Return the [x, y] coordinate for the center point of the cell that contains the specified text.  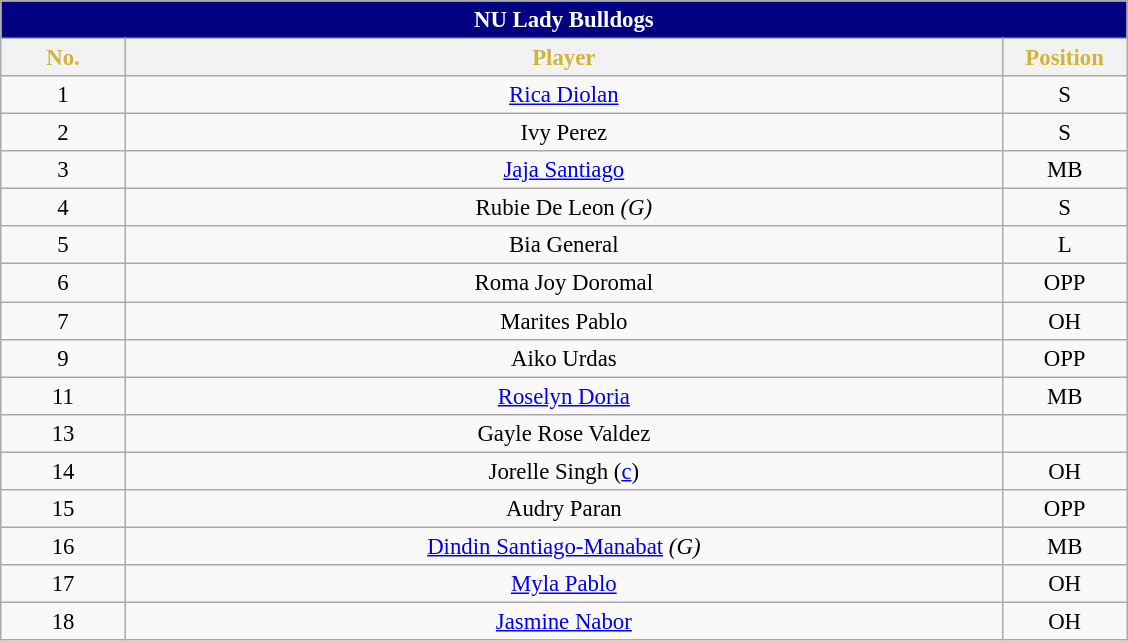
7 [64, 321]
Bia General [564, 245]
15 [64, 509]
9 [64, 358]
Roselyn Doria [564, 396]
17 [64, 584]
14 [64, 471]
6 [64, 283]
5 [64, 245]
Dindin Santiago-Manabat (G) [564, 546]
4 [64, 208]
Myla Pablo [564, 584]
Jorelle Singh (c) [564, 471]
3 [64, 170]
NU Lady Bulldogs [564, 20]
Rica Diolan [564, 95]
13 [64, 433]
Roma Joy Doromal [564, 283]
No. [64, 58]
L [1064, 245]
16 [64, 546]
Jaja Santiago [564, 170]
Marites Pablo [564, 321]
Jasmine Nabor [564, 621]
18 [64, 621]
Position [1064, 58]
Ivy Perez [564, 133]
1 [64, 95]
11 [64, 396]
Gayle Rose Valdez [564, 433]
Player [564, 58]
Rubie De Leon (G) [564, 208]
Aiko Urdas [564, 358]
2 [64, 133]
Audry Paran [564, 509]
